Return the (X, Y) coordinate for the center point of the cell that contains the specified text.  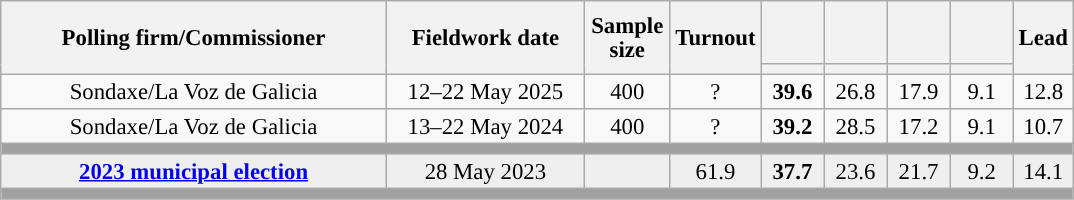
Turnout (716, 38)
9.2 (982, 172)
37.7 (792, 172)
12.8 (1043, 92)
21.7 (918, 172)
17.2 (918, 126)
Fieldwork date (485, 38)
23.6 (856, 172)
61.9 (716, 172)
39.2 (792, 126)
26.8 (856, 92)
14.1 (1043, 172)
Lead (1043, 38)
17.9 (918, 92)
2023 municipal election (194, 172)
12–22 May 2025 (485, 92)
39.6 (792, 92)
28.5 (856, 126)
13–22 May 2024 (485, 126)
Polling firm/Commissioner (194, 38)
Sample size (627, 38)
28 May 2023 (485, 172)
10.7 (1043, 126)
